Return the [x, y] coordinate for the center point of the cell that contains the specified text.  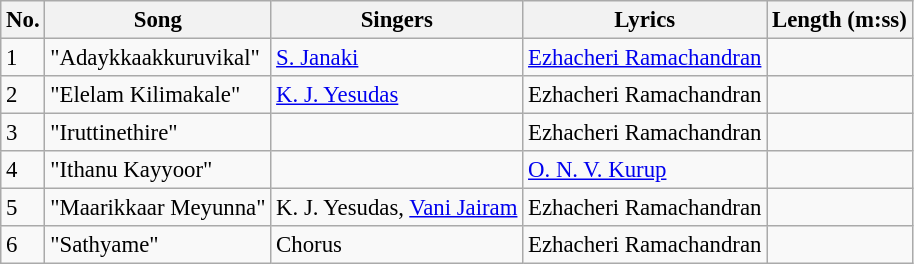
Lyrics [645, 20]
6 [23, 245]
Length (m:ss) [840, 20]
3 [23, 133]
"Adaykkaakkuruvikal" [158, 58]
S. Janaki [397, 58]
Song [158, 20]
No. [23, 20]
K. J. Yesudas, Vani Jairam [397, 208]
Chorus [397, 245]
2 [23, 95]
"Maarikkaar Meyunna" [158, 208]
"Iruttinethire" [158, 133]
5 [23, 208]
Singers [397, 20]
"Sathyame" [158, 245]
1 [23, 58]
O. N. V. Kurup [645, 170]
"Elelam Kilimakale" [158, 95]
"Ithanu Kayyoor" [158, 170]
K. J. Yesudas [397, 95]
4 [23, 170]
